Output the [x, y] coordinate of the center of the cell containing the given text.  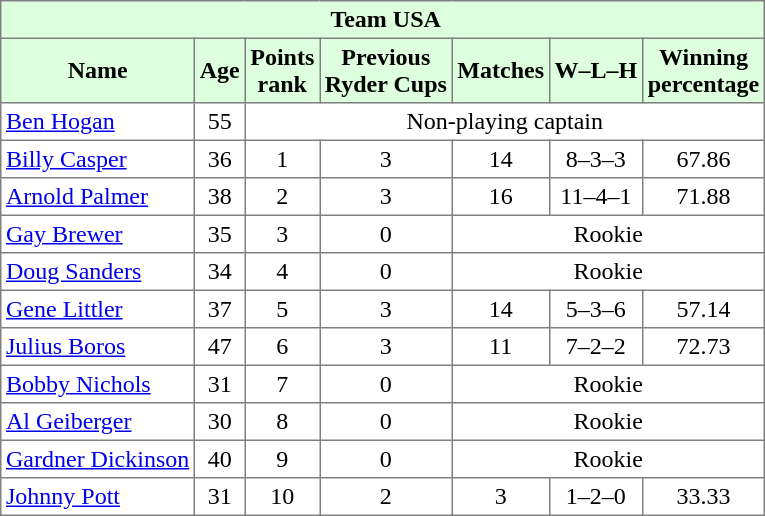
5 [282, 309]
40 [220, 459]
Winningpercentage [703, 70]
Name [98, 70]
11–4–1 [596, 197]
Age [220, 70]
Johnny Pott [98, 497]
Al Geiberger [98, 422]
8 [282, 422]
57.14 [703, 309]
Arnold Palmer [98, 197]
47 [220, 347]
6 [282, 347]
7 [282, 384]
11 [500, 347]
Billy Casper [98, 159]
10 [282, 497]
71.88 [703, 197]
4 [282, 272]
67.86 [703, 159]
55 [220, 122]
Gene Littler [98, 309]
Team USA [383, 20]
5–3–6 [596, 309]
Julius Boros [98, 347]
Gay Brewer [98, 234]
Bobby Nichols [98, 384]
9 [282, 459]
37 [220, 309]
Pointsrank [282, 70]
7–2–2 [596, 347]
1–2–0 [596, 497]
38 [220, 197]
Gardner Dickinson [98, 459]
72.73 [703, 347]
Non-playing captain [504, 122]
Doug Sanders [98, 272]
16 [500, 197]
PreviousRyder Cups [386, 70]
1 [282, 159]
30 [220, 422]
Ben Hogan [98, 122]
8–3–3 [596, 159]
W–L–H [596, 70]
35 [220, 234]
36 [220, 159]
34 [220, 272]
33.33 [703, 497]
Matches [500, 70]
